Pinpoint the cell where the given text exists, returning its [X, Y] midpoint coordinate. 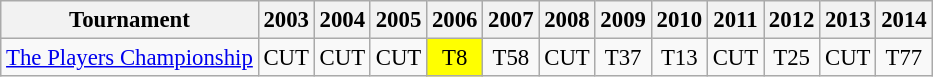
2008 [567, 20]
2004 [342, 20]
2013 [848, 20]
2009 [623, 20]
2012 [792, 20]
Tournament [130, 20]
2005 [398, 20]
T77 [904, 58]
2010 [679, 20]
T8 [455, 58]
T13 [679, 58]
T25 [792, 58]
T37 [623, 58]
2011 [735, 20]
2007 [511, 20]
2006 [455, 20]
2014 [904, 20]
The Players Championship [130, 58]
T58 [511, 58]
2003 [286, 20]
